Return [x, y] of the center of cell containing provided text 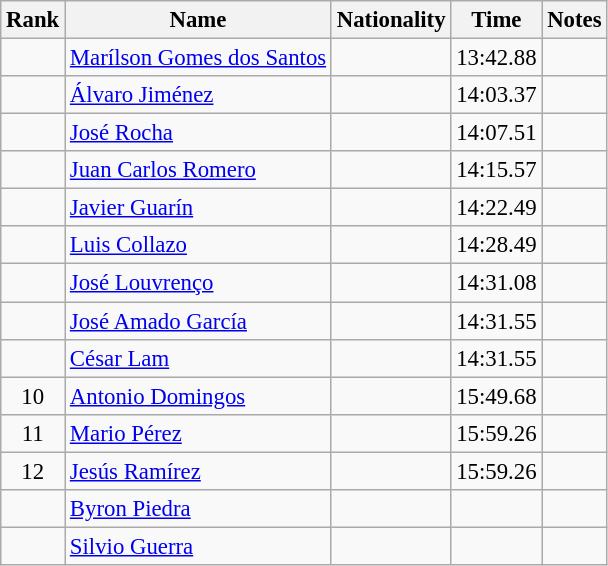
Jesús Ramírez [198, 471]
Juan Carlos Romero [198, 170]
13:42.88 [496, 58]
Antonio Domingos [198, 396]
Marílson Gomes dos Santos [198, 58]
José Louvrenço [198, 283]
Nationality [390, 20]
14:15.57 [496, 170]
Luis Collazo [198, 245]
Byron Piedra [198, 509]
14:07.51 [496, 133]
Silvio Guerra [198, 546]
11 [33, 433]
14:22.49 [496, 208]
Name [198, 20]
Notes [574, 20]
15:49.68 [496, 396]
Rank [33, 20]
14:03.37 [496, 95]
Mario Pérez [198, 433]
12 [33, 471]
10 [33, 396]
José Rocha [198, 133]
José Amado García [198, 321]
César Lam [198, 358]
Javier Guarín [198, 208]
14:28.49 [496, 245]
Álvaro Jiménez [198, 95]
Time [496, 20]
14:31.08 [496, 283]
